Return the (x, y) coordinate for the center point of the cell that contains the specified text.  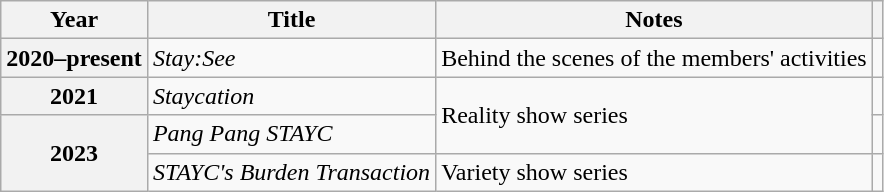
STAYC's Burden Transaction (291, 172)
Notes (654, 20)
Pang Pang STAYC (291, 134)
Reality show series (654, 115)
Title (291, 20)
2020–present (74, 58)
Behind the scenes of the members' activities (654, 58)
Year (74, 20)
2023 (74, 153)
Stay:See (291, 58)
Variety show series (654, 172)
Staycation (291, 96)
2021 (74, 96)
